For the text-containing cell, return its midpoint in [X, Y] coordinate format. 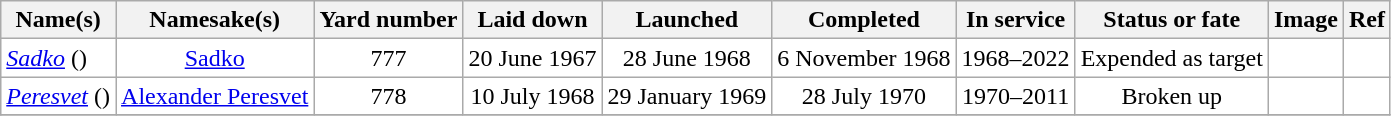
1970–2011 [1016, 96]
Laid down [532, 20]
Sadko [215, 58]
28 June 1968 [687, 58]
Launched [687, 20]
Expended as target [1172, 58]
Image [1306, 20]
1968–2022 [1016, 58]
Status or fate [1172, 20]
Completed [864, 20]
Alexander Peresvet [215, 96]
778 [388, 96]
10 July 1968 [532, 96]
29 January 1969 [687, 96]
777 [388, 58]
Name(s) [58, 20]
28 July 1970 [864, 96]
Ref [1366, 20]
Sadko () [58, 58]
Peresvet () [58, 96]
Yard number [388, 20]
20 June 1967 [532, 58]
6 November 1968 [864, 58]
Namesake(s) [215, 20]
In service [1016, 20]
Broken up [1172, 96]
